For the text-containing cell, return its midpoint in (X, Y) coordinate format. 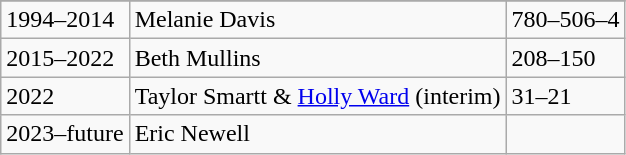
2015–2022 (65, 58)
208–150 (566, 58)
2022 (65, 96)
Taylor Smartt & Holly Ward (interim) (318, 96)
780–506–4 (566, 20)
Beth Mullins (318, 58)
2023–future (65, 134)
31–21 (566, 96)
Eric Newell (318, 134)
1994–2014 (65, 20)
Melanie Davis (318, 20)
